Extract the [X, Y] coordinate from the center of the cell holding the provided text.  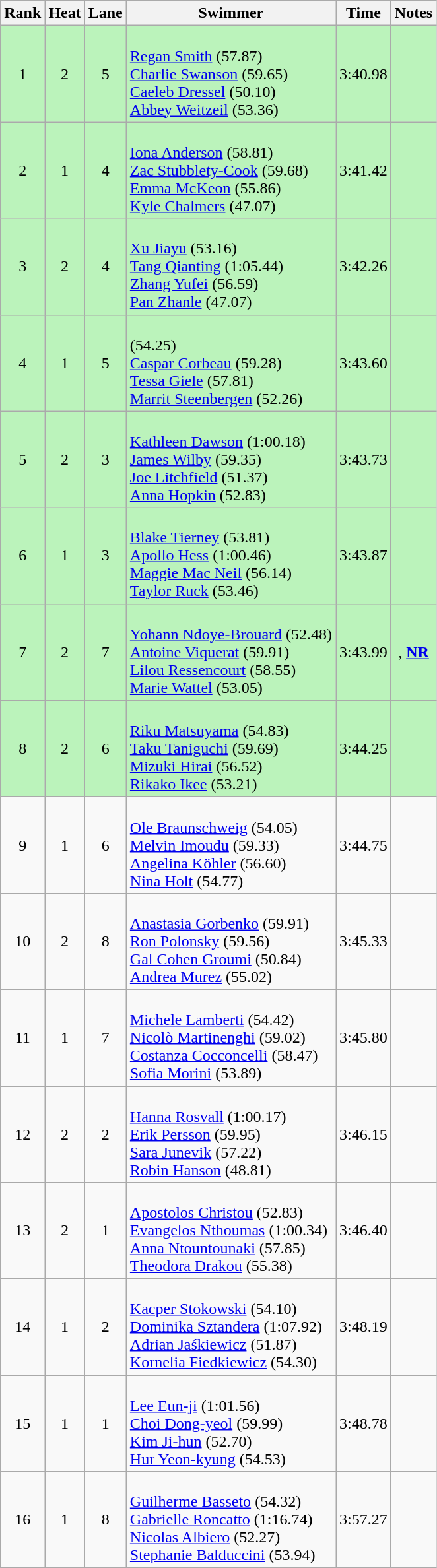
Ole Braunschweig (54.05)Melvin Imoudu (59.33)Angelina Köhler (56.60)Nina Holt (54.77) [231, 845]
Xu Jiayu (53.16)Tang Qianting (1:05.44)Zhang Yufei (56.59)Pan Zhanle (47.07) [231, 267]
10 [22, 941]
Swimmer [231, 13]
3:48.78 [364, 1423]
3:40.98 [364, 74]
3:43.87 [364, 556]
Rank [22, 13]
3:41.42 [364, 170]
Heat [65, 13]
Lane [106, 13]
3:57.27 [364, 1520]
16 [22, 1520]
3:42.26 [364, 267]
Kacper Stokowski (54.10)Dominika Sztandera (1:07.92)Adrian Jaśkiewicz (51.87)Kornelia Fiedkiewicz (54.30) [231, 1327]
Notes [413, 13]
Hanna Rosvall (1:00.17)Erik Persson (59.95)Sara Junevik (57.22)Robin Hanson (48.81) [231, 1134]
9 [22, 845]
12 [22, 1134]
3:44.25 [364, 748]
Blake Tierney (53.81)Apollo Hess (1:00.46)Maggie Mac Neil (56.14)Taylor Ruck (53.46) [231, 556]
3:45.33 [364, 941]
, NR [413, 652]
Kathleen Dawson (1:00.18)James Wilby (59.35)Joe Litchfield (51.37)Anna Hopkin (52.83) [231, 459]
15 [22, 1423]
Lee Eun-ji (1:01.56)Choi Dong-yeol (59.99)Kim Ji-hun (52.70)Hur Yeon-kyung (54.53) [231, 1423]
14 [22, 1327]
13 [22, 1231]
Iona Anderson (58.81)Zac Stubblety-Cook (59.68)Emma McKeon (55.86)Kyle Chalmers (47.07) [231, 170]
3:48.19 [364, 1327]
11 [22, 1037]
3:44.75 [364, 845]
Apostolos Christou (52.83)Evangelos Nthoumas (1:00.34)Anna Ntountounaki (57.85)Theodora Drakou (55.38) [231, 1231]
Riku Matsuyama (54.83)Taku Taniguchi (59.69)Mizuki Hirai (56.52)Rikako Ikee (53.21) [231, 748]
Yohann Ndoye-Brouard (52.48)Antoine Viquerat (59.91)Lilou Ressencourt (58.55)Marie Wattel (53.05) [231, 652]
Anastasia Gorbenko (59.91)Ron Polonsky (59.56)Gal Cohen Groumi (50.84)Andrea Murez (55.02) [231, 941]
3:43.99 [364, 652]
Guilherme Basseto (54.32)Gabrielle Roncatto (1:16.74)Nicolas Albiero (52.27)Stephanie Balduccini (53.94) [231, 1520]
Regan Smith (57.87)Charlie Swanson (59.65)Caeleb Dressel (50.10)Abbey Weitzeil (53.36) [231, 74]
(54.25)Caspar Corbeau (59.28)Tessa Giele (57.81)Marrit Steenbergen (52.26) [231, 363]
Time [364, 13]
3:43.73 [364, 459]
Michele Lamberti (54.42)Nicolò Martinenghi (59.02)Costanza Cocconcelli (58.47)Sofia Morini (53.89) [231, 1037]
3:46.15 [364, 1134]
3:45.80 [364, 1037]
3:46.40 [364, 1231]
3:43.60 [364, 363]
